Pinpoint the cell where the given text exists, returning its (x, y) midpoint coordinate. 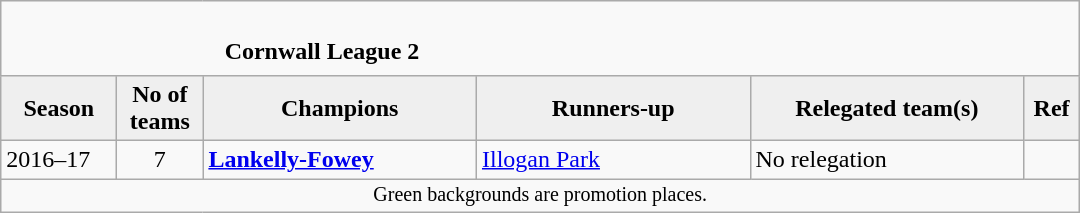
Season (59, 108)
No relegation (887, 159)
2016–17 (59, 159)
Illogan Park (613, 159)
Ref (1052, 108)
7 (160, 159)
Green backgrounds are promotion places. (540, 194)
Champions (340, 108)
Runners-up (613, 108)
Lankelly-Fowey (340, 159)
Relegated team(s) (887, 108)
No of teams (160, 108)
